Output the [x, y] coordinate of the center of the cell containing the given text.  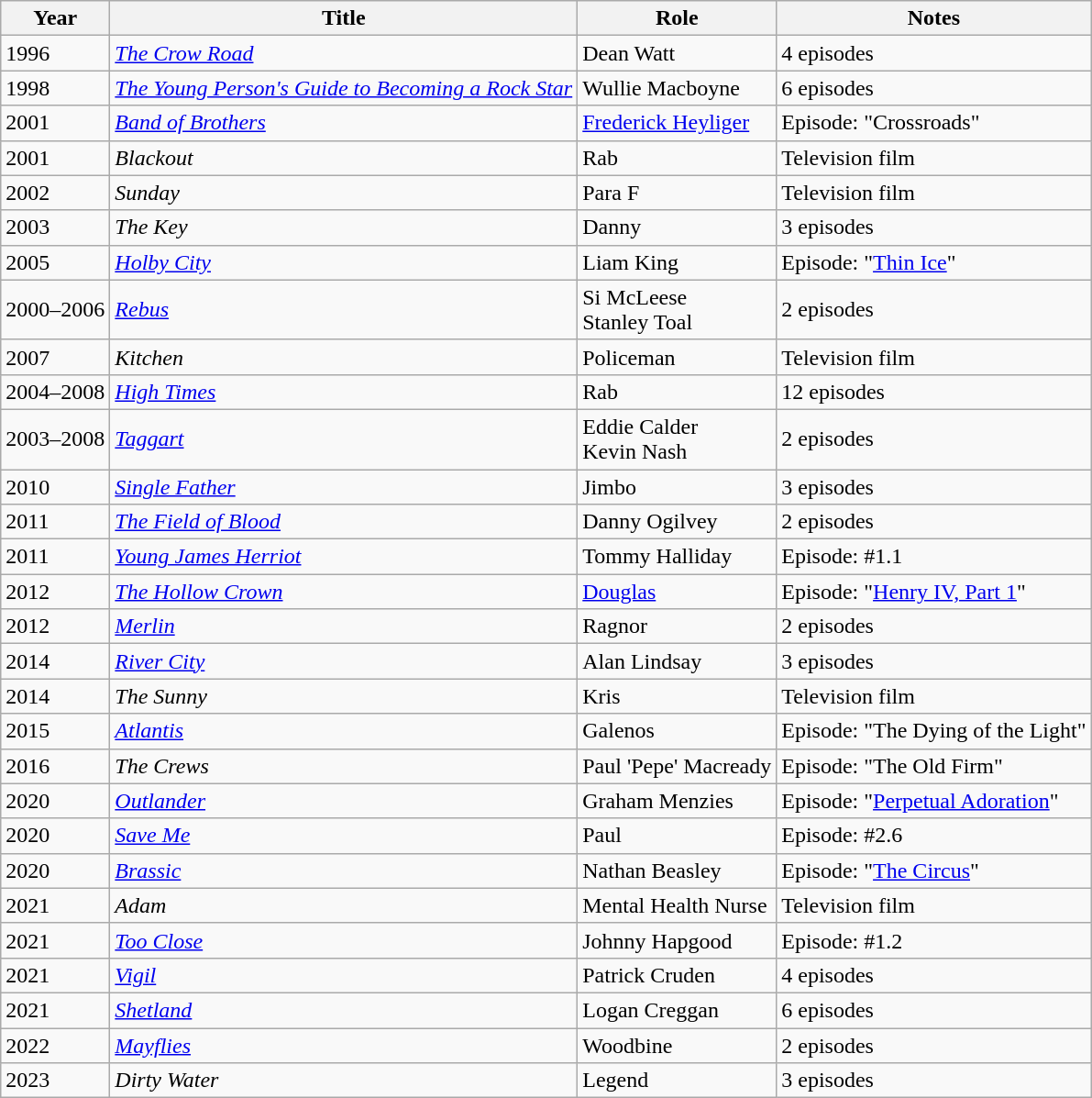
Paul [677, 836]
The Field of Blood [344, 522]
Legend [677, 1081]
The Crow Road [344, 53]
Tommy Halliday [677, 557]
Episode: "Crossroads" [933, 123]
Episode: "The Circus" [933, 871]
Role [677, 18]
Mayflies [344, 1045]
2003–2008 [55, 438]
Jimbo [677, 487]
2023 [55, 1081]
Dirty Water [344, 1081]
High Times [344, 392]
2015 [55, 731]
Eddie CalderKevin Nash [677, 438]
2005 [55, 262]
Kris [677, 696]
River City [344, 661]
Single Father [344, 487]
2004–2008 [55, 392]
Episode: #1.1 [933, 557]
Danny [677, 227]
Graham Menzies [677, 801]
2002 [55, 193]
The Key [344, 227]
Sunday [344, 193]
12 episodes [933, 392]
1998 [55, 88]
Episode: "Henry IV, Part 1" [933, 592]
Brassic [344, 871]
Paul 'Pepe' Macready [677, 766]
Patrick Cruden [677, 975]
Vigil [344, 975]
Dean Watt [677, 53]
Notes [933, 18]
Douglas [677, 592]
Policeman [677, 357]
1996 [55, 53]
Save Me [344, 836]
Episode: #1.2 [933, 940]
Episode: #2.6 [933, 836]
Woodbine [677, 1045]
Galenos [677, 731]
2003 [55, 227]
Shetland [344, 1010]
2022 [55, 1045]
Kitchen [344, 357]
Taggart [344, 438]
Rebus [344, 310]
Nathan Beasley [677, 871]
Adam [344, 905]
Band of Brothers [344, 123]
2010 [55, 487]
The Young Person's Guide to Becoming a Rock Star [344, 88]
Mental Health Nurse [677, 905]
The Crews [344, 766]
Young James Herriot [344, 557]
Si McLeeseStanley Toal [677, 310]
Episode: "Thin Ice" [933, 262]
Too Close [344, 940]
Episode: "Perpetual Adoration" [933, 801]
Title [344, 18]
Holby City [344, 262]
Alan Lindsay [677, 661]
Blackout [344, 158]
2016 [55, 766]
2000–2006 [55, 310]
Episode: "The Old Firm" [933, 766]
Merlin [344, 627]
Year [55, 18]
The Hollow Crown [344, 592]
Para F [677, 193]
Outlander [344, 801]
Ragnor [677, 627]
Wullie Macboyne [677, 88]
Logan Creggan [677, 1010]
Frederick Heyliger [677, 123]
Episode: "The Dying of the Light" [933, 731]
2007 [55, 357]
Johnny Hapgood [677, 940]
Liam King [677, 262]
The Sunny [344, 696]
Atlantis [344, 731]
Danny Ogilvey [677, 522]
